Scan for the cell matching the given text and deliver its [X, Y] coordinate at center. 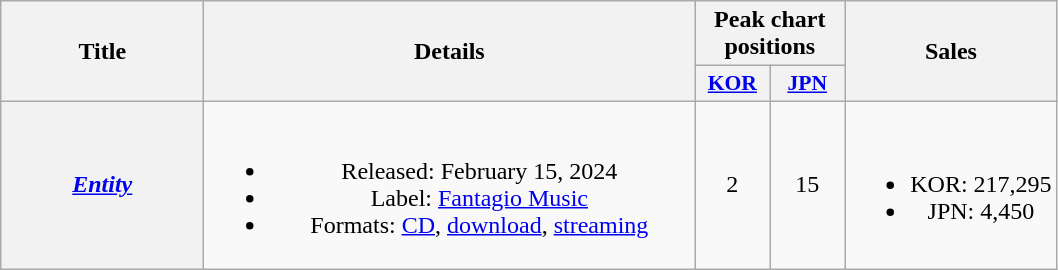
15 [808, 184]
Peak chart positions [770, 34]
Released: February 15, 2024Label: Fantagio MusicFormats: CD, download, streaming [450, 184]
2 [732, 184]
Details [450, 52]
Sales [951, 52]
KOR: 217,295JPN: 4,450 [951, 184]
Title [102, 52]
JPN [808, 84]
Entity [102, 184]
KOR [732, 84]
